For the text-containing cell, return its midpoint in (X, Y) coordinate format. 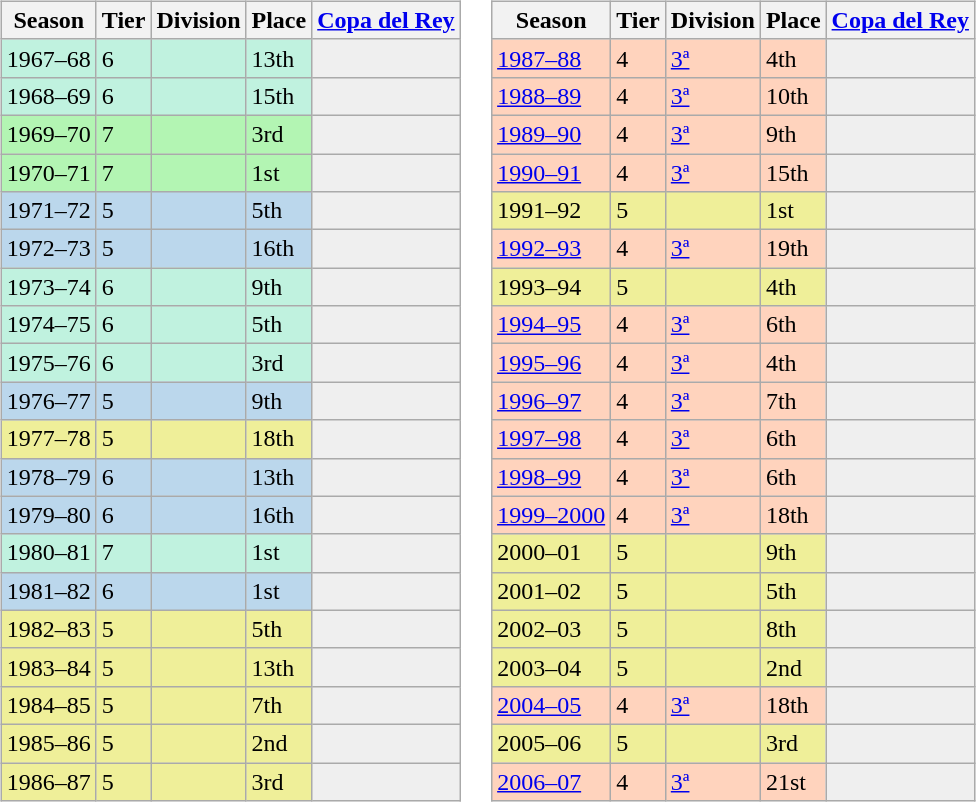
1983–84 (48, 667)
1968–69 (48, 96)
1988–89 (552, 96)
1979–80 (48, 515)
1981–82 (48, 591)
1978–79 (48, 477)
1995–96 (552, 363)
2002–03 (552, 629)
1974–75 (48, 325)
1987–88 (552, 58)
21st (793, 781)
1984–85 (48, 705)
1992–93 (552, 249)
2004–05 (552, 705)
2001–02 (552, 591)
1975–76 (48, 363)
2005–06 (552, 743)
1973–74 (48, 287)
1991–92 (552, 211)
1998–99 (552, 477)
1994–95 (552, 325)
10th (793, 96)
2000–01 (552, 553)
1996–97 (552, 401)
1990–91 (552, 173)
1993–94 (552, 287)
1972–73 (48, 249)
2003–04 (552, 667)
1967–68 (48, 58)
1982–83 (48, 629)
1986–87 (48, 781)
1970–71 (48, 173)
1969–70 (48, 134)
1985–86 (48, 743)
1997–98 (552, 439)
1980–81 (48, 553)
8th (793, 629)
2006–07 (552, 781)
1976–77 (48, 401)
19th (793, 249)
1989–90 (552, 134)
1977–78 (48, 439)
1999–2000 (552, 515)
1971–72 (48, 211)
